Pinpoint the cell where the given text exists, returning its [X, Y] midpoint coordinate. 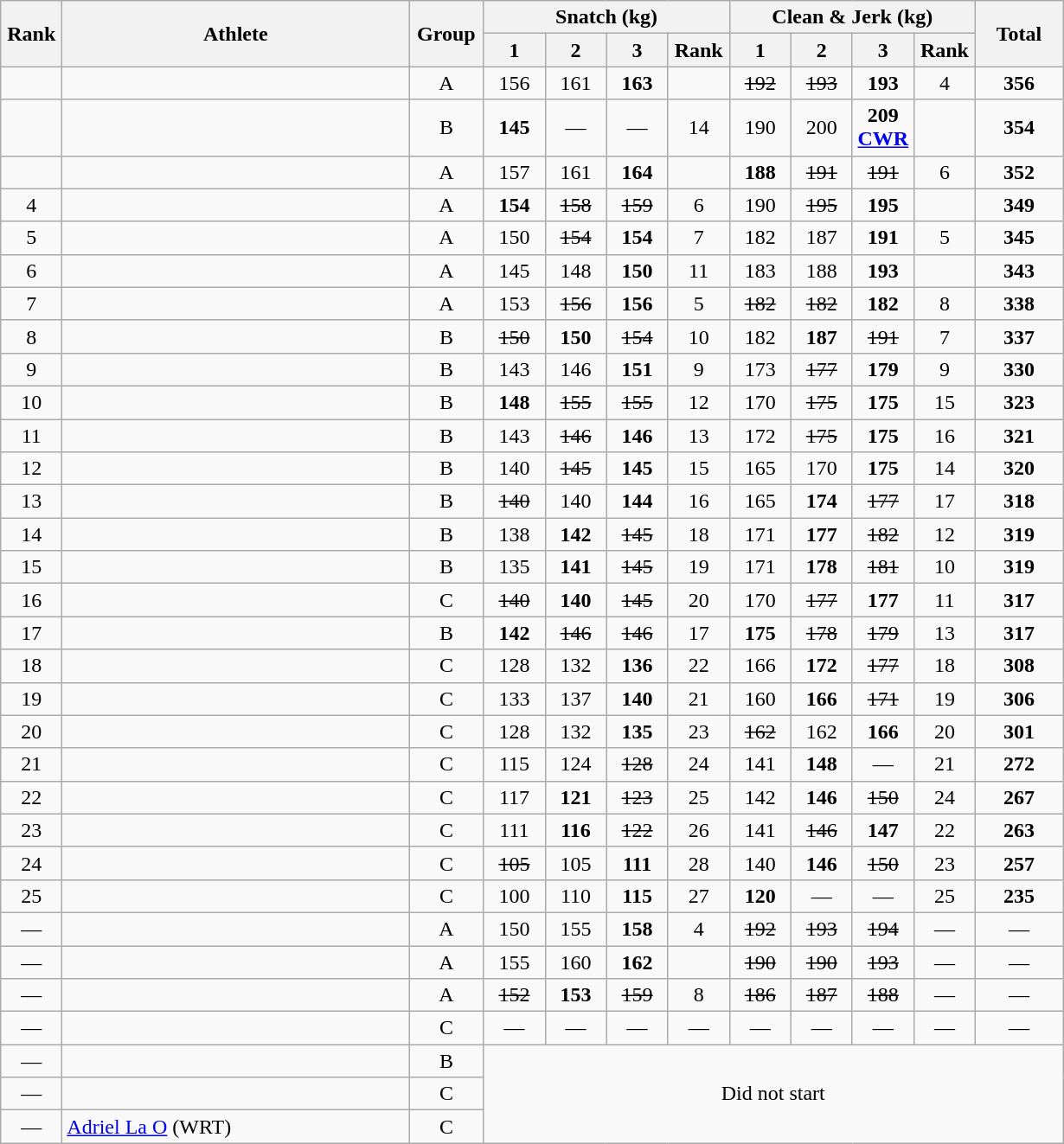
181 [882, 567]
186 [760, 995]
235 [1019, 896]
174 [822, 502]
Group [446, 34]
151 [637, 369]
337 [1019, 336]
120 [760, 896]
343 [1019, 271]
267 [1019, 797]
308 [1019, 666]
138 [514, 534]
28 [699, 863]
320 [1019, 469]
147 [882, 830]
257 [1019, 863]
321 [1019, 435]
345 [1019, 238]
123 [637, 797]
164 [637, 172]
356 [1019, 83]
163 [637, 83]
301 [1019, 732]
Athlete [235, 34]
194 [882, 929]
136 [637, 666]
209 CWR [882, 128]
26 [699, 830]
330 [1019, 369]
323 [1019, 402]
Clean & Jerk (kg) [852, 17]
157 [514, 172]
152 [514, 995]
318 [1019, 502]
137 [576, 699]
272 [1019, 764]
133 [514, 699]
100 [514, 896]
110 [576, 896]
Snatch (kg) [606, 17]
116 [576, 830]
354 [1019, 128]
Did not start [773, 1094]
263 [1019, 830]
122 [637, 830]
352 [1019, 172]
200 [822, 128]
27 [699, 896]
306 [1019, 699]
173 [760, 369]
121 [576, 797]
Adriel La O (WRT) [235, 1127]
144 [637, 502]
349 [1019, 205]
Total [1019, 34]
338 [1019, 304]
183 [760, 271]
124 [576, 764]
117 [514, 797]
